Find where the given text appears and provide that cell's center as (x, y) coordinate. 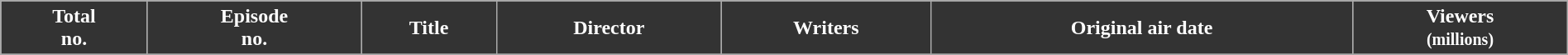
Totalno. (74, 28)
Episodeno. (254, 28)
Director (609, 28)
Original air date (1141, 28)
Title (429, 28)
Viewers(millions) (1460, 28)
Writers (825, 28)
